Find where the given text appears and provide that cell's center as [x, y] coordinate. 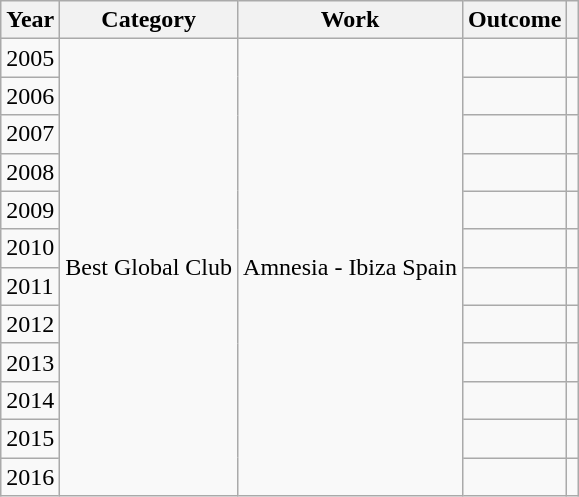
2016 [30, 477]
2012 [30, 324]
2008 [30, 172]
2005 [30, 58]
2010 [30, 248]
2009 [30, 210]
2006 [30, 96]
2014 [30, 400]
2007 [30, 134]
Outcome [515, 20]
Category [149, 20]
Work [350, 20]
2011 [30, 286]
Best Global Club [149, 268]
Amnesia - Ibiza Spain [350, 268]
2013 [30, 362]
Year [30, 20]
2015 [30, 438]
